Output the (X, Y) coordinate of the center of the cell containing the given text.  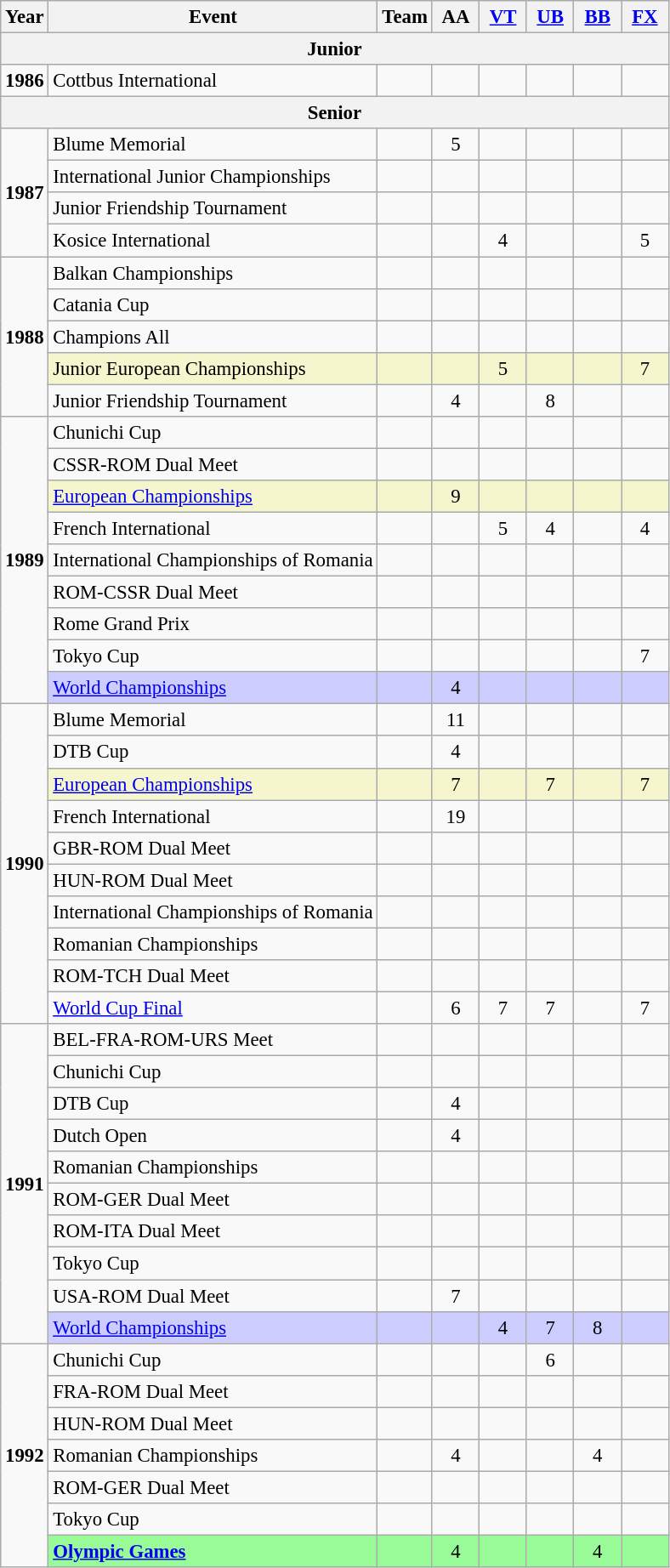
Junior (335, 49)
ROM-TCH Dual Meet (213, 976)
Cottbus International (213, 81)
BB (598, 17)
1988 (25, 337)
USA-ROM Dual Meet (213, 1296)
International Junior Championships (213, 177)
UB (550, 17)
19 (456, 816)
Year (25, 17)
1989 (25, 560)
1991 (25, 1184)
AA (456, 17)
ROM-CSSR Dual Meet (213, 593)
9 (456, 497)
Kosice International (213, 241)
ROM-ITA Dual Meet (213, 1232)
CSSR-ROM Dual Meet (213, 464)
1986 (25, 81)
1992 (25, 1456)
Balkan Championships (213, 273)
Olympic Games (213, 1551)
Team (405, 17)
Junior European Championships (213, 368)
Champions All (213, 337)
11 (456, 720)
World Cup Final (213, 1008)
Rome Grand Prix (213, 624)
1990 (25, 864)
FRA-ROM Dual Meet (213, 1391)
GBR-ROM Dual Meet (213, 848)
BEL-FRA-ROM-URS Meet (213, 1040)
Senior (335, 113)
Catania Cup (213, 304)
Event (213, 17)
VT (503, 17)
1987 (25, 192)
FX (645, 17)
Dutch Open (213, 1136)
